Search for the cell housing the specified text and yield its (x, y) center coordinate. 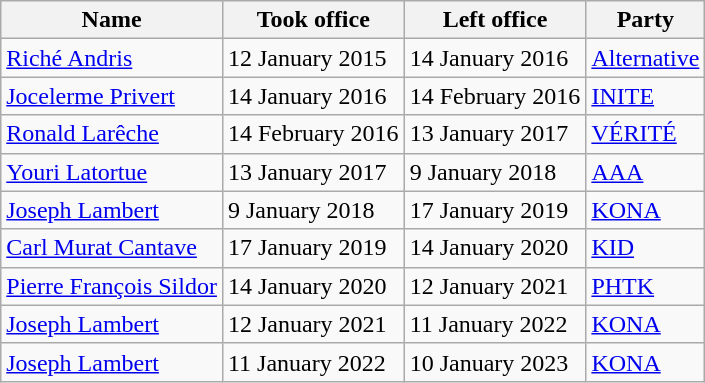
Name (112, 20)
Riché Andris (112, 58)
Left office (495, 20)
Pierre François Sildor (112, 286)
PHTK (646, 286)
INITE (646, 96)
KID (646, 248)
Party (646, 20)
Ronald Larêche (112, 134)
10 January 2023 (495, 362)
Alternative (646, 58)
Jocelerme Privert (112, 96)
AAA (646, 172)
Youri Latortue (112, 172)
12 January 2015 (313, 58)
VÉRITÉ (646, 134)
Carl Murat Cantave (112, 248)
Took office (313, 20)
